Find where the given text appears and provide that cell's center as [x, y] coordinate. 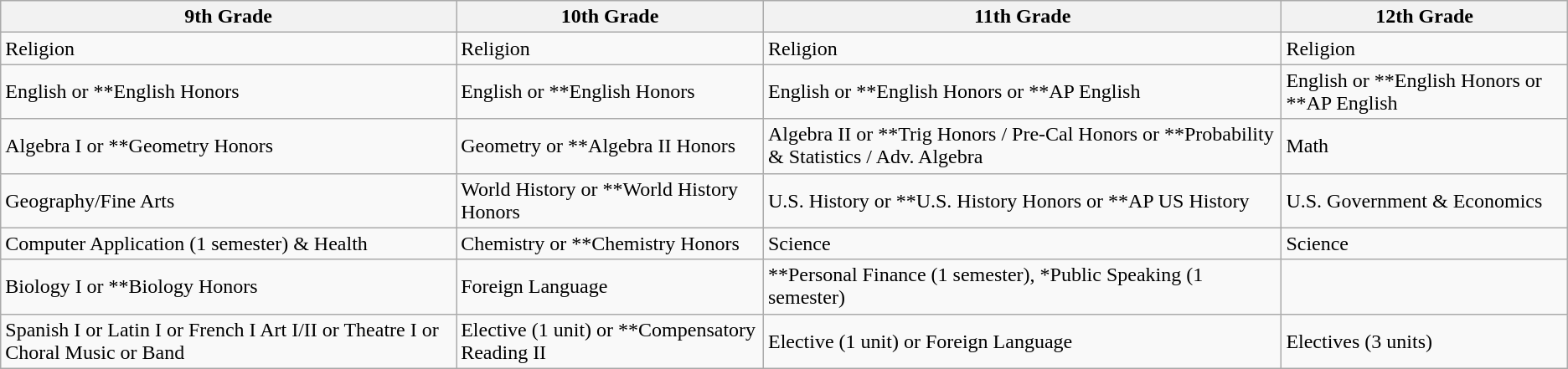
11th Grade [1022, 17]
World History or **World History Honors [610, 201]
Elective (1 unit) or **Compensatory Reading II [610, 341]
Biology I or **Biology Honors [229, 286]
Math [1424, 146]
U.S. Government & Economics [1424, 201]
U.S. History or **U.S. History Honors or **AP US History [1022, 201]
Algebra II or **Trig Honors / Pre-Cal Honors or **Probability & Statistics / Adv. Algebra [1022, 146]
10th Grade [610, 17]
Electives (3 units) [1424, 341]
Chemistry or **Chemistry Honors [610, 243]
Geography/Fine Arts [229, 201]
**Personal Finance (1 semester), *Public Speaking (1 semester) [1022, 286]
Foreign Language [610, 286]
9th Grade [229, 17]
Algebra I or **Geometry Honors [229, 146]
12th Grade [1424, 17]
Geometry or **Algebra II Honors [610, 146]
Computer Application (1 semester) & Health [229, 243]
Spanish I or Latin I or French I Art I/II or Theatre I or Choral Music or Band [229, 341]
Elective (1 unit) or Foreign Language [1022, 341]
